Determine the (x, y) coordinate at the center of the cell enclosing the given text.  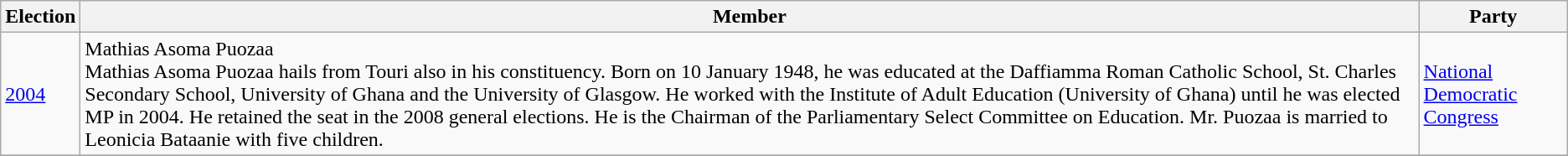
2004 (40, 94)
National Democratic Congress (1493, 94)
Election (40, 17)
Member (750, 17)
Party (1493, 17)
